Return (x, y) of the center of cell containing provided text 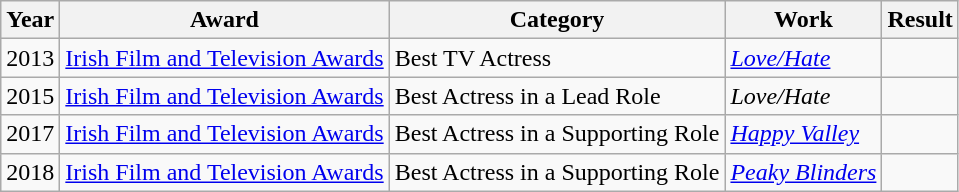
Best Actress in a Lead Role (557, 96)
2018 (30, 172)
Best TV Actress (557, 58)
2013 (30, 58)
Result (920, 20)
2017 (30, 134)
Year (30, 20)
Award (224, 20)
Category (557, 20)
Peaky Blinders (804, 172)
Work (804, 20)
2015 (30, 96)
Happy Valley (804, 134)
